Determine the (x, y) coordinate at the center of the cell enclosing the given text.  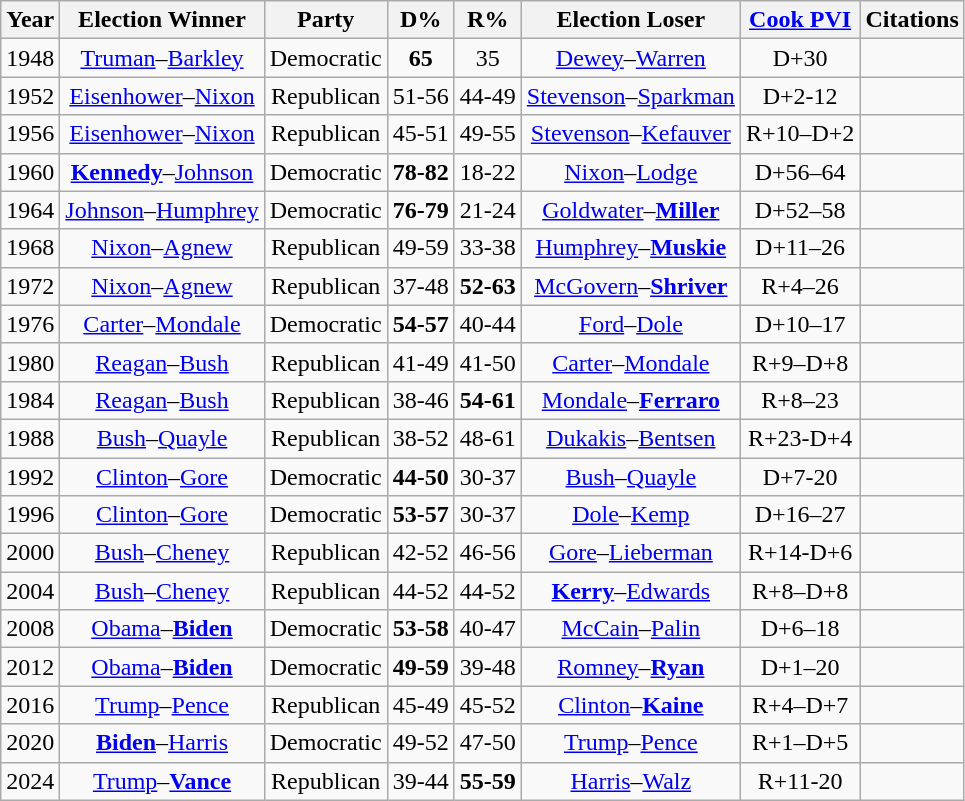
Trump–Vance (162, 781)
2020 (30, 743)
2000 (30, 553)
R+4–D+7 (800, 705)
1992 (30, 477)
Mondale–Ferraro (630, 400)
Party (326, 20)
35 (488, 58)
D+30 (800, 58)
33-38 (488, 248)
D+7-20 (800, 477)
65 (420, 58)
37-48 (420, 286)
18-22 (488, 172)
1996 (30, 515)
McGovern–Shriver (630, 286)
Harris–Walz (630, 781)
55-59 (488, 781)
1972 (30, 286)
Dole–Kemp (630, 515)
2004 (30, 591)
Dewey–Warren (630, 58)
40-47 (488, 629)
D+16–27 (800, 515)
44-49 (488, 96)
Election Winner (162, 20)
Kerry–Edwards (630, 591)
2016 (30, 705)
39-44 (420, 781)
Election Loser (630, 20)
41-50 (488, 362)
39-48 (488, 667)
Stevenson–Kefauver (630, 134)
38-46 (420, 400)
Year (30, 20)
76-79 (420, 210)
2008 (30, 629)
D+11–26 (800, 248)
Nixon–Lodge (630, 172)
38-52 (420, 438)
R+9–D+8 (800, 362)
2024 (30, 781)
44-50 (420, 477)
45-51 (420, 134)
Truman–Barkley (162, 58)
R+11-20 (800, 781)
R+8–D+8 (800, 591)
D+56–64 (800, 172)
Gore–Lieberman (630, 553)
R+4–26 (800, 286)
1964 (30, 210)
Biden–Harris (162, 743)
Goldwater–Miller (630, 210)
Kennedy–Johnson (162, 172)
Cook PVI (800, 20)
1952 (30, 96)
1984 (30, 400)
48-61 (488, 438)
53-58 (420, 629)
R+8–23 (800, 400)
Stevenson–Sparkman (630, 96)
41-49 (420, 362)
R+14-D+6 (800, 553)
53-57 (420, 515)
D+52–58 (800, 210)
1988 (30, 438)
40-44 (488, 324)
1980 (30, 362)
Clinton–Kaine (630, 705)
1976 (30, 324)
Johnson–Humphrey (162, 210)
78-82 (420, 172)
McCain–Palin (630, 629)
47-50 (488, 743)
R+10–D+2 (800, 134)
D+10–17 (800, 324)
46-56 (488, 553)
49-52 (420, 743)
51-56 (420, 96)
D+2-12 (800, 96)
Citations (912, 20)
54-57 (420, 324)
52-63 (488, 286)
R+1–D+5 (800, 743)
2012 (30, 667)
D+1–20 (800, 667)
45-49 (420, 705)
D% (420, 20)
1968 (30, 248)
1956 (30, 134)
Ford–Dole (630, 324)
R% (488, 20)
1960 (30, 172)
1948 (30, 58)
Romney–Ryan (630, 667)
R+23-D+4 (800, 438)
Dukakis–Bentsen (630, 438)
54-61 (488, 400)
21-24 (488, 210)
45-52 (488, 705)
D+6–18 (800, 629)
Humphrey–Muskie (630, 248)
42-52 (420, 553)
49-55 (488, 134)
